Provide the [X, Y] coordinate of the cell's center where the given text is located.  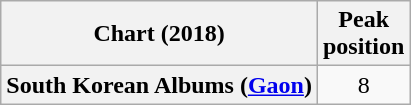
Chart (2018) [160, 34]
South Korean Albums (Gaon) [160, 85]
8 [363, 85]
Peak position [363, 34]
